Locate the cell with the specified text and output its (X, Y) center coordinate. 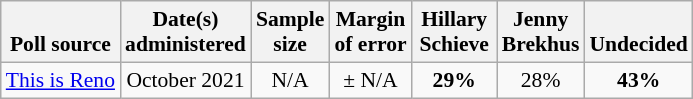
Jenny Brekhus (541, 32)
October 2021 (186, 80)
Samplesize (290, 32)
N/A (290, 80)
Poll source (60, 32)
Marginof error (370, 32)
Hillary Schieve (454, 32)
28% (541, 80)
± N/A (370, 80)
Undecided (638, 32)
43% (638, 80)
29% (454, 80)
Date(s)administered (186, 32)
This is Reno (60, 80)
